Return (x, y) of the center of cell containing provided text 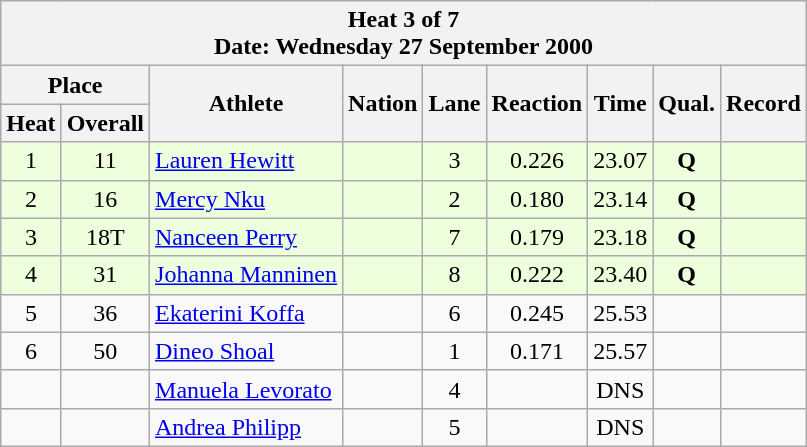
50 (105, 351)
11 (105, 161)
Lane (454, 104)
Athlete (246, 104)
23.40 (620, 275)
23.14 (620, 199)
0.222 (537, 275)
Nation (383, 104)
Lauren Hewitt (246, 161)
Mercy Nku (246, 199)
31 (105, 275)
23.07 (620, 161)
25.53 (620, 313)
Record (764, 104)
0.180 (537, 199)
Heat (31, 123)
18T (105, 237)
8 (454, 275)
Heat 3 of 7 Date: Wednesday 27 September 2000 (404, 34)
Dineo Shoal (246, 351)
0.226 (537, 161)
0.171 (537, 351)
0.179 (537, 237)
25.57 (620, 351)
Reaction (537, 104)
Manuela Levorato (246, 389)
7 (454, 237)
Johanna Manninen (246, 275)
23.18 (620, 237)
16 (105, 199)
Overall (105, 123)
Nanceen Perry (246, 237)
Ekaterini Koffa (246, 313)
Time (620, 104)
Place (76, 85)
0.245 (537, 313)
36 (105, 313)
Andrea Philipp (246, 427)
Qual. (687, 104)
